Scan for the cell matching the given text and deliver its [X, Y] coordinate at center. 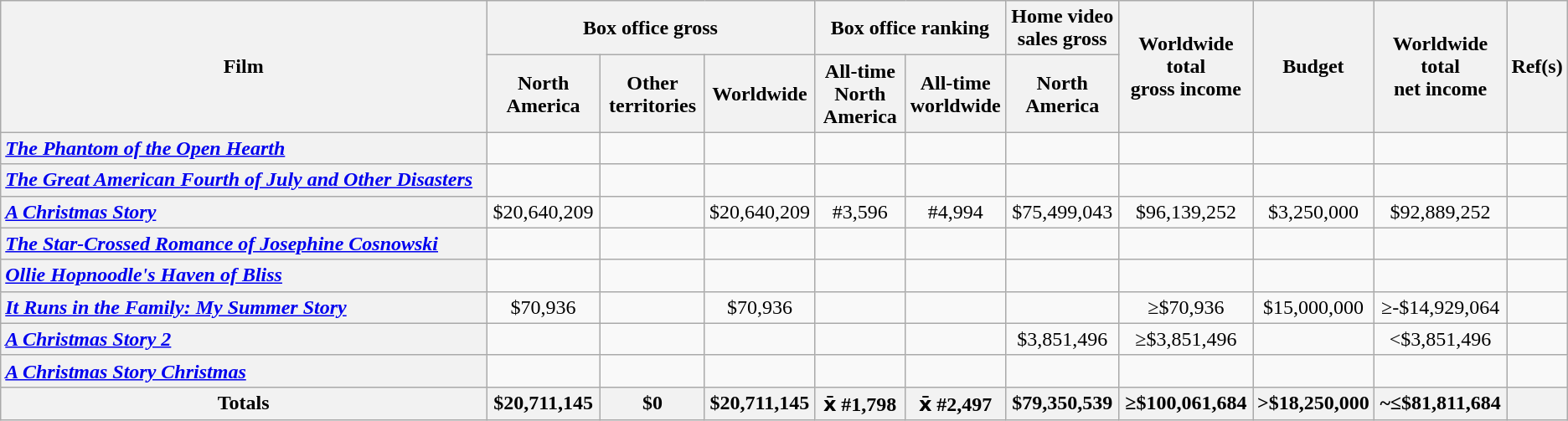
All-time worldwide [955, 94]
Worldwide [759, 94]
A Christmas Story Christmas [244, 371]
#3,596 [859, 212]
Other territories [653, 94]
$75,499,043 [1062, 212]
A Christmas Story 2 [244, 339]
>$18,250,000 [1313, 403]
$3,851,496 [1062, 339]
Film [244, 67]
~≤$81,811,684 [1441, 403]
Budget [1313, 67]
All-time North America [859, 94]
≥$3,851,496 [1186, 339]
$79,350,539 [1062, 403]
Ollie Hopnoodle's Haven of Bliss [244, 275]
$96,139,252 [1186, 212]
The Star-Crossed Romance of Josephine Cosnowski [244, 244]
#4,994 [955, 212]
Worldwide totalnet income [1441, 67]
Ref(s) [1537, 67]
Worldwide totalgross income [1186, 67]
The Great American Fourth of July and Other Disasters [244, 180]
$3,250,000 [1313, 212]
$0 [653, 403]
$15,000,000 [1313, 307]
Totals [244, 403]
<$3,851,496 [1441, 339]
Home video sales gross [1062, 28]
x̄ #1,798 [859, 403]
Box office gross [651, 28]
x̄ #2,497 [955, 403]
It Runs in the Family: My Summer Story [244, 307]
≥-$14,929,064 [1441, 307]
≥$70,936 [1186, 307]
≥$100,061,684 [1186, 403]
$92,889,252 [1441, 212]
Box office ranking [910, 28]
A Christmas Story [244, 212]
The Phantom of the Open Hearth [244, 148]
